Extract the (x, y) coordinate from the center of the cell holding the provided text.  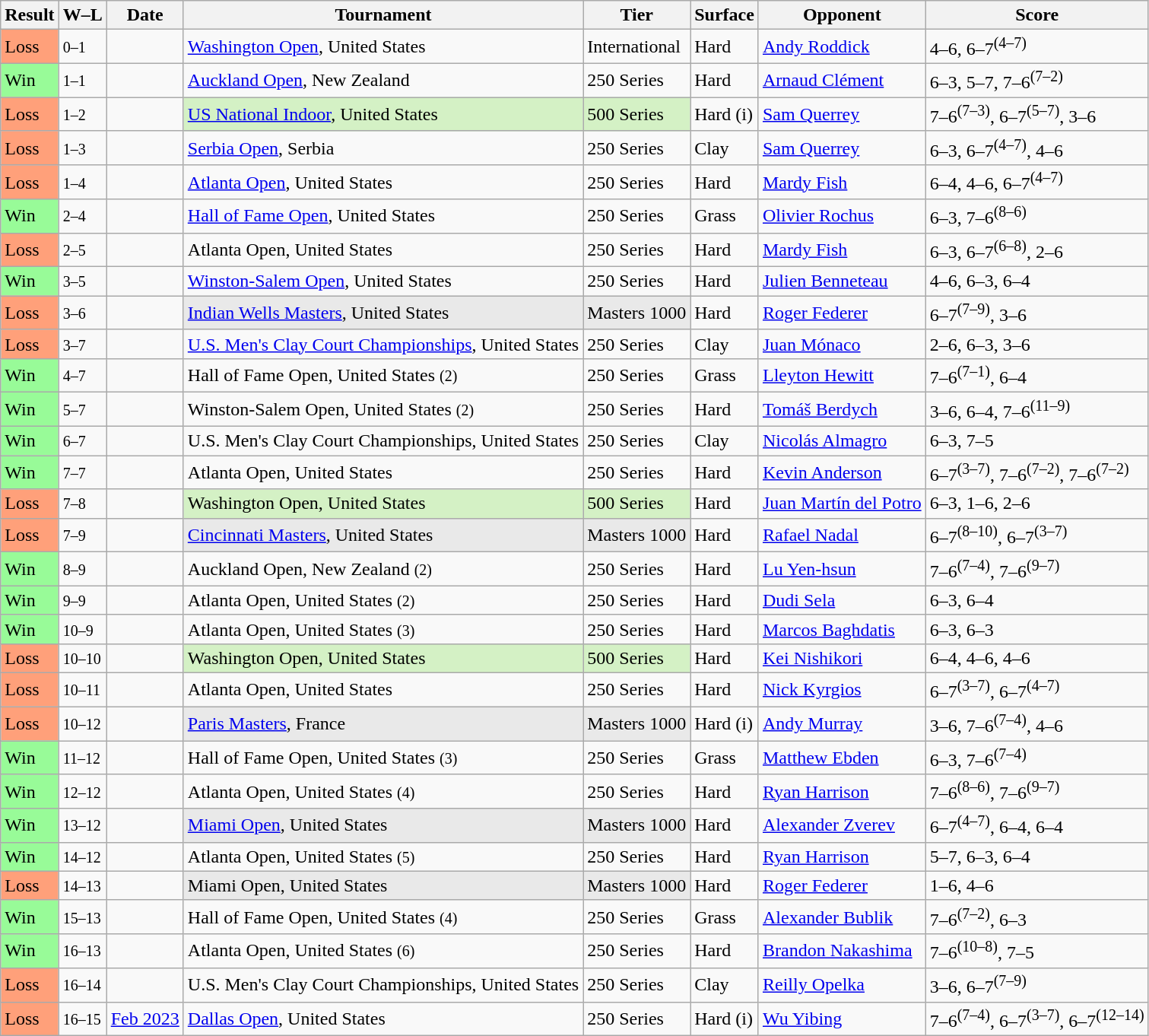
International (637, 47)
Alexander Bublik (842, 917)
6–3, 7–6(7–4) (1037, 758)
7–6(8–6), 7–6(9–7) (1037, 791)
Atlanta Open, United States (5) (383, 856)
11–12 (82, 758)
14–13 (82, 885)
13–12 (82, 826)
Olivier Rochus (842, 216)
Indian Wells Masters, United States (383, 313)
1–4 (82, 183)
Tier (637, 15)
9–9 (82, 600)
7–9 (82, 535)
6–3, 7–6(8–6) (1037, 216)
8–9 (82, 569)
Auckland Open, New Zealand (383, 81)
W–L (82, 15)
7–6(7–2), 6–3 (1037, 917)
4–6, 6–7(4–7) (1037, 47)
14–12 (82, 856)
Atlanta Open, United States (3) (383, 629)
7–6(7–3), 6–7(5–7), 3–6 (1037, 114)
1–3 (82, 148)
Feb 2023 (144, 1019)
6–3, 6–7(6–8), 2–6 (1037, 249)
Andy Murray (842, 724)
US National Indoor, United States (383, 114)
6–3, 6–3 (1037, 629)
3–6, 6–7(7–9) (1037, 984)
Dudi Sela (842, 600)
6–4, 4–6, 6–7(4–7) (1037, 183)
Wu Yibing (842, 1019)
Winston-Salem Open, United States (383, 281)
Kevin Anderson (842, 473)
10–11 (82, 689)
16–13 (82, 951)
Reilly Opelka (842, 984)
Tomáš Berdych (842, 409)
Julien Benneteau (842, 281)
10–9 (82, 629)
Hall of Fame Open, United States (2) (383, 376)
Hall of Fame Open, United States (383, 216)
Hall of Fame Open, United States (3) (383, 758)
10–10 (82, 658)
6–7 (82, 440)
15–13 (82, 917)
Date (144, 15)
6–4, 4–6, 4–6 (1037, 658)
Lu Yen-hsun (842, 569)
Opponent (842, 15)
10–12 (82, 724)
Matthew Ebden (842, 758)
2–4 (82, 216)
1–2 (82, 114)
1–1 (82, 81)
12–12 (82, 791)
Lleyton Hewitt (842, 376)
6–7(7–9), 3–6 (1037, 313)
7–6(7–4), 7–6(9–7) (1037, 569)
3–7 (82, 344)
Andy Roddick (842, 47)
5–7 (82, 409)
7–7 (82, 473)
6–7(3–7), 7–6(7–2), 7–6(7–2) (1037, 473)
6–3, 6–7(4–7), 4–6 (1037, 148)
Winston-Salem Open, United States (2) (383, 409)
Atlanta Open, United States (4) (383, 791)
16–15 (82, 1019)
3–6 (82, 313)
6–7(8–10), 6–7(3–7) (1037, 535)
Auckland Open, New Zealand (2) (383, 569)
Marcos Baghdatis (842, 629)
6–7(3–7), 6–7(4–7) (1037, 689)
5–7, 6–3, 6–4 (1037, 856)
Brandon Nakashima (842, 951)
4–6, 6–3, 6–4 (1037, 281)
Dallas Open, United States (383, 1019)
Tournament (383, 15)
Rafael Nadal (842, 535)
16–14 (82, 984)
4–7 (82, 376)
7–6(10–8), 7–5 (1037, 951)
Score (1037, 15)
Paris Masters, France (383, 724)
Surface (725, 15)
3–6, 6–4, 7–6(11–9) (1037, 409)
6–3, 1–6, 2–6 (1037, 504)
1–6, 4–6 (1037, 885)
Nicolás Almagro (842, 440)
3–5 (82, 281)
Serbia Open, Serbia (383, 148)
7–8 (82, 504)
Juan Martín del Potro (842, 504)
Kei Nishikori (842, 658)
7–6(7–1), 6–4 (1037, 376)
Alexander Zverev (842, 826)
Atlanta Open, United States (6) (383, 951)
Hall of Fame Open, United States (4) (383, 917)
2–5 (82, 249)
6–7(4–7), 6–4, 6–4 (1037, 826)
6–3, 5–7, 7–6(7–2) (1037, 81)
3–6, 7–6(7–4), 4–6 (1037, 724)
7–6(7–4), 6–7(3–7), 6–7(12–14) (1037, 1019)
Result (30, 15)
Juan Mónaco (842, 344)
Atlanta Open, United States (2) (383, 600)
Nick Kyrgios (842, 689)
6–3, 7–5 (1037, 440)
Cincinnati Masters, United States (383, 535)
0–1 (82, 47)
Arnaud Clément (842, 81)
2–6, 6–3, 3–6 (1037, 344)
6–3, 6–4 (1037, 600)
